Identify which cell holds the provided text, then report its [X, Y] central coordinate. 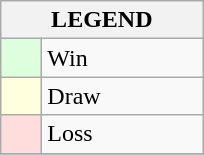
Win [122, 58]
LEGEND [102, 20]
Draw [122, 96]
Loss [122, 134]
